Locate the cell with the specified text and output its (X, Y) center coordinate. 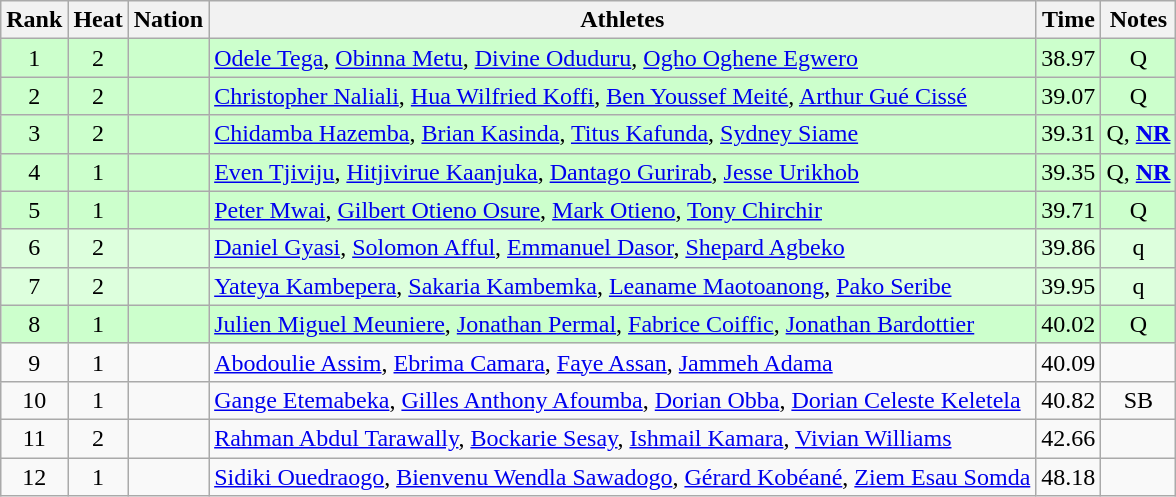
39.86 (1068, 248)
Sidiki Ouedraogo, Bienvenu Wendla Sawadogo, Gérard Kobéané, Ziem Esau Somda (622, 477)
48.18 (1068, 477)
Rahman Abdul Tarawally, Bockarie Sesay, Ishmail Kamara, Vivian Williams (622, 438)
Time (1068, 20)
Chidamba Hazemba, Brian Kasinda, Titus Kafunda, Sydney Siame (622, 134)
42.66 (1068, 438)
39.31 (1068, 134)
39.35 (1068, 172)
5 (34, 210)
39.95 (1068, 286)
Yateya Kambepera, Sakaria Kambemka, Leaname Maotoanong, Pako Seribe (622, 286)
Abodoulie Assim, Ebrima Camara, Faye Assan, Jammeh Adama (622, 362)
Peter Mwai, Gilbert Otieno Osure, Mark Otieno, Tony Chirchir (622, 210)
9 (34, 362)
Christopher Naliali, Hua Wilfried Koffi, Ben Youssef Meité, Arthur Gué Cissé (622, 96)
Rank (34, 20)
Heat (98, 20)
Gange Etemabeka, Gilles Anthony Afoumba, Dorian Obba, Dorian Celeste Keletela (622, 400)
11 (34, 438)
38.97 (1068, 58)
10 (34, 400)
Notes (1138, 20)
39.71 (1068, 210)
Odele Tega, Obinna Metu, Divine Oduduru, Ogho Oghene Egwero (622, 58)
7 (34, 286)
40.02 (1068, 324)
SB (1138, 400)
Even Tjiviju, Hitjivirue Kaanjuka, Dantago Gurirab, Jesse Urikhob (622, 172)
Nation (168, 20)
8 (34, 324)
6 (34, 248)
40.82 (1068, 400)
4 (34, 172)
Athletes (622, 20)
12 (34, 477)
Julien Miguel Meuniere, Jonathan Permal, Fabrice Coiffic, Jonathan Bardottier (622, 324)
39.07 (1068, 96)
3 (34, 134)
Daniel Gyasi, Solomon Afful, Emmanuel Dasor, Shepard Agbeko (622, 248)
40.09 (1068, 362)
